Locate the cell with the specified text and output its (x, y) center coordinate. 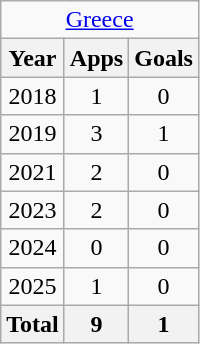
2024 (33, 248)
2025 (33, 286)
Total (33, 324)
2019 (33, 134)
9 (96, 324)
Apps (96, 58)
2021 (33, 172)
Year (33, 58)
Greece (100, 20)
Goals (164, 58)
3 (96, 134)
2023 (33, 210)
2018 (33, 96)
